Pinpoint the cell where the given text exists, returning its (X, Y) midpoint coordinate. 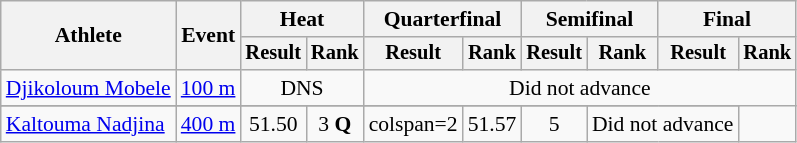
400 m (208, 124)
51.57 (492, 124)
51.50 (273, 124)
DNS (302, 88)
Kaltouma Nadjina (88, 124)
5 (554, 124)
Semifinal (589, 19)
colspan=2 (414, 124)
Final (727, 19)
3 Q (335, 124)
Djikoloum Mobele (88, 88)
Athlete (88, 36)
Quarterfinal (443, 19)
100 m (208, 88)
Heat (302, 19)
Event (208, 36)
